Locate the cell with the specified text and output its (X, Y) center coordinate. 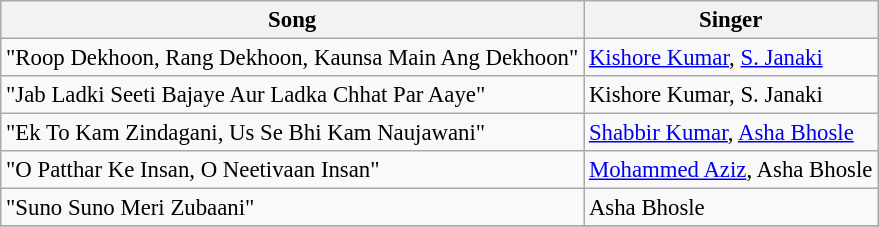
"O Patthar Ke Insan, O Neetivaan Insan" (292, 170)
"Ek To Kam Zindagani, Us Se Bhi Kam Naujawani" (292, 133)
Mohammed Aziz, Asha Bhosle (731, 170)
Singer (731, 20)
Song (292, 20)
Asha Bhosle (731, 208)
"Roop Dekhoon, Rang Dekhoon, Kaunsa Main Ang Dekhoon" (292, 58)
"Suno Suno Meri Zubaani" (292, 208)
Shabbir Kumar, Asha Bhosle (731, 133)
"Jab Ladki Seeti Bajaye Aur Ladka Chhat Par Aaye" (292, 95)
